Search for the cell housing the specified text and yield its [X, Y] center coordinate. 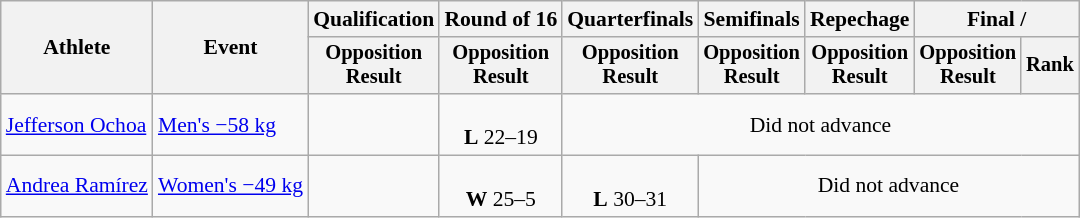
Andrea Ramírez [77, 186]
Round of 16 [500, 19]
Semifinals [752, 19]
Quarterfinals [630, 19]
Men's −58 kg [230, 124]
L 30–31 [630, 186]
W 25–5 [500, 186]
Rank [1050, 66]
L 22–19 [500, 124]
Event [230, 48]
Repechage [860, 19]
Athlete [77, 48]
Qualification [374, 19]
Women's −49 kg [230, 186]
Final / [997, 19]
Jefferson Ochoa [77, 124]
